For the text-containing cell, return its midpoint in [X, Y] coordinate format. 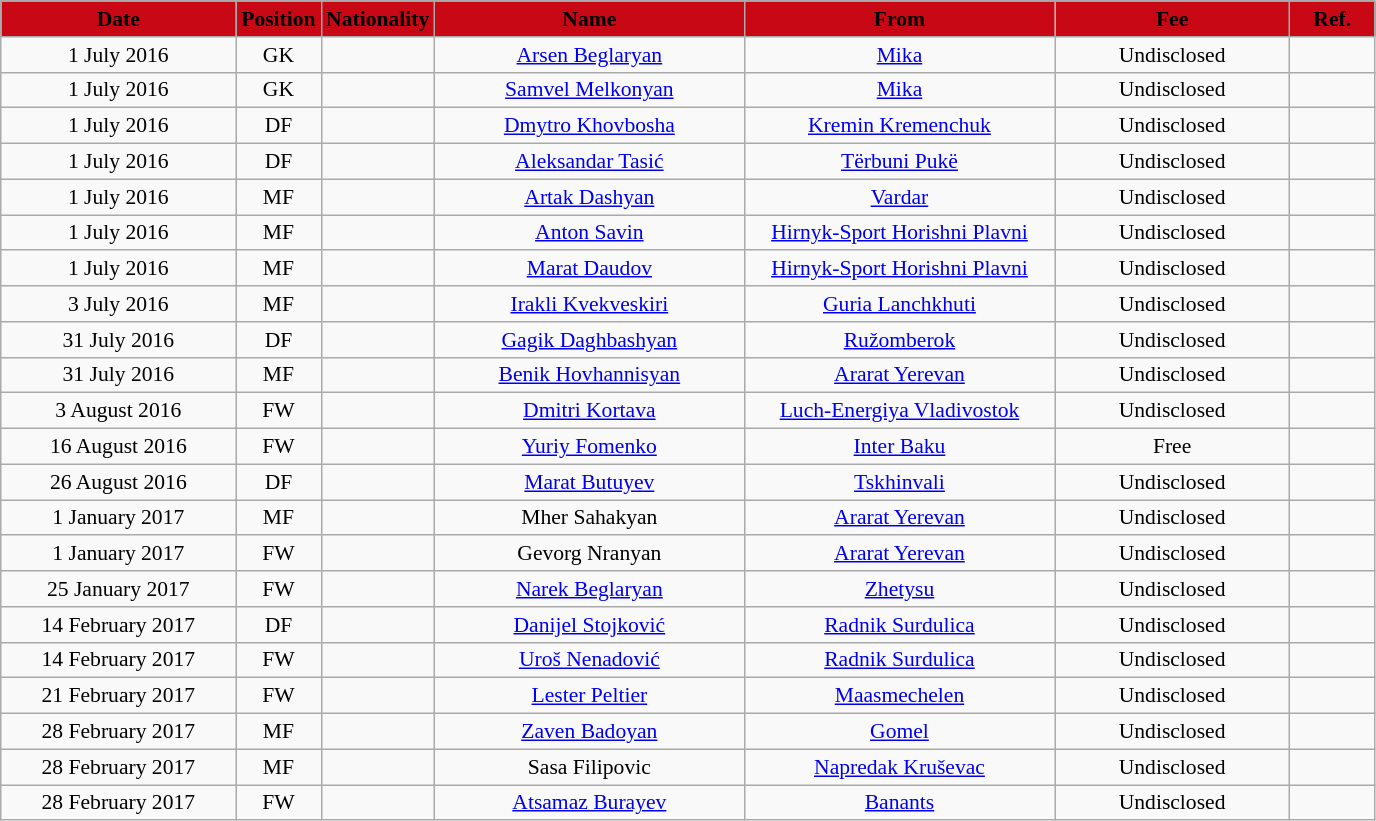
Ružomberok [899, 340]
Dmitri Kortava [589, 411]
Dmytro Khovbosha [589, 126]
Name [589, 19]
Vardar [899, 197]
21 February 2017 [118, 696]
Banants [899, 803]
Sasa Filipovic [589, 767]
Marat Daudov [589, 269]
Luch-Energiya Vladivostok [899, 411]
25 January 2017 [118, 589]
Danijel Stojković [589, 625]
Mher Sahakyan [589, 518]
Zaven Badoyan [589, 732]
Tërbuni Pukë [899, 162]
Atsamaz Burayev [589, 803]
Yuriy Fomenko [589, 447]
Gomel [899, 732]
Arsen Beglaryan [589, 55]
Artak Dashyan [589, 197]
3 July 2016 [118, 304]
Lester Peltier [589, 696]
Gevorg Nranyan [589, 554]
From [899, 19]
Guria Lanchkhuti [899, 304]
Napredak Kruševac [899, 767]
Ref. [1332, 19]
Date [118, 19]
Uroš Nenadović [589, 660]
Samvel Melkonyan [589, 90]
Zhetysu [899, 589]
Aleksandar Tasić [589, 162]
Fee [1172, 19]
16 August 2016 [118, 447]
3 August 2016 [118, 411]
Anton Savin [589, 233]
Narek Beglaryan [589, 589]
Position [278, 19]
Tskhinvali [899, 482]
Inter Baku [899, 447]
Marat Butuyev [589, 482]
Irakli Kvekveskiri [589, 304]
Kremin Kremenchuk [899, 126]
Free [1172, 447]
Benik Hovhannisyan [589, 375]
26 August 2016 [118, 482]
Nationality [378, 19]
Maasmechelen [899, 696]
Gagik Daghbashyan [589, 340]
